Output the (x, y) coordinate of the center of the cell containing the given text.  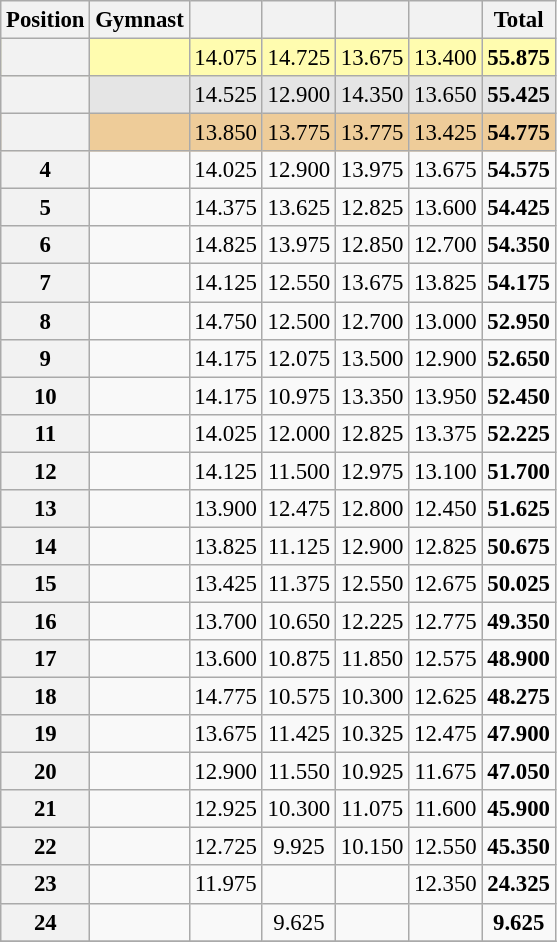
11.075 (372, 809)
18 (46, 697)
22 (46, 847)
4 (46, 170)
14.750 (226, 321)
23 (46, 885)
10.575 (298, 697)
48.900 (518, 659)
12.075 (298, 358)
14.825 (226, 245)
10.925 (372, 772)
12.725 (226, 847)
14.725 (298, 58)
12.775 (446, 621)
7 (46, 283)
50.675 (518, 546)
13.850 (226, 133)
50.025 (518, 584)
55.425 (518, 95)
45.350 (518, 847)
13 (46, 509)
20 (46, 772)
13.500 (372, 358)
12.625 (446, 697)
52.950 (518, 321)
11.375 (298, 584)
13.000 (446, 321)
12.350 (446, 885)
12.000 (298, 433)
54.350 (518, 245)
12.575 (446, 659)
12.500 (298, 321)
51.700 (518, 471)
12.450 (446, 509)
14.075 (226, 58)
10 (46, 396)
45.900 (518, 809)
49.350 (518, 621)
Position (46, 20)
14.525 (226, 95)
12.800 (372, 509)
14.375 (226, 208)
54.425 (518, 208)
11.600 (446, 809)
15 (46, 584)
12 (46, 471)
11.500 (298, 471)
6 (46, 245)
12.975 (372, 471)
11.850 (372, 659)
12.675 (446, 584)
13.950 (446, 396)
55.875 (518, 58)
14 (46, 546)
12.850 (372, 245)
13.100 (446, 471)
14.350 (372, 95)
10.650 (298, 621)
24.325 (518, 885)
11.125 (298, 546)
13.400 (446, 58)
12.225 (372, 621)
54.575 (518, 170)
9 (46, 358)
47.900 (518, 734)
11.425 (298, 734)
11 (46, 433)
13.350 (372, 396)
10.875 (298, 659)
24 (46, 922)
10.975 (298, 396)
51.625 (518, 509)
10.325 (372, 734)
11.975 (226, 885)
11.550 (298, 772)
12.925 (226, 809)
16 (46, 621)
5 (46, 208)
10.150 (372, 847)
17 (46, 659)
14.775 (226, 697)
19 (46, 734)
13.625 (298, 208)
13.375 (446, 433)
52.650 (518, 358)
Gymnast (140, 20)
21 (46, 809)
54.775 (518, 133)
47.050 (518, 772)
Total (518, 20)
52.225 (518, 433)
54.175 (518, 283)
52.450 (518, 396)
8 (46, 321)
13.650 (446, 95)
11.675 (446, 772)
48.275 (518, 697)
13.700 (226, 621)
13.900 (226, 509)
9.925 (298, 847)
